Return the (X, Y) coordinate for the center point of the cell that contains the specified text.  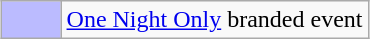
One Night Only branded event (214, 20)
